Search for the cell housing the specified text and yield its [X, Y] center coordinate. 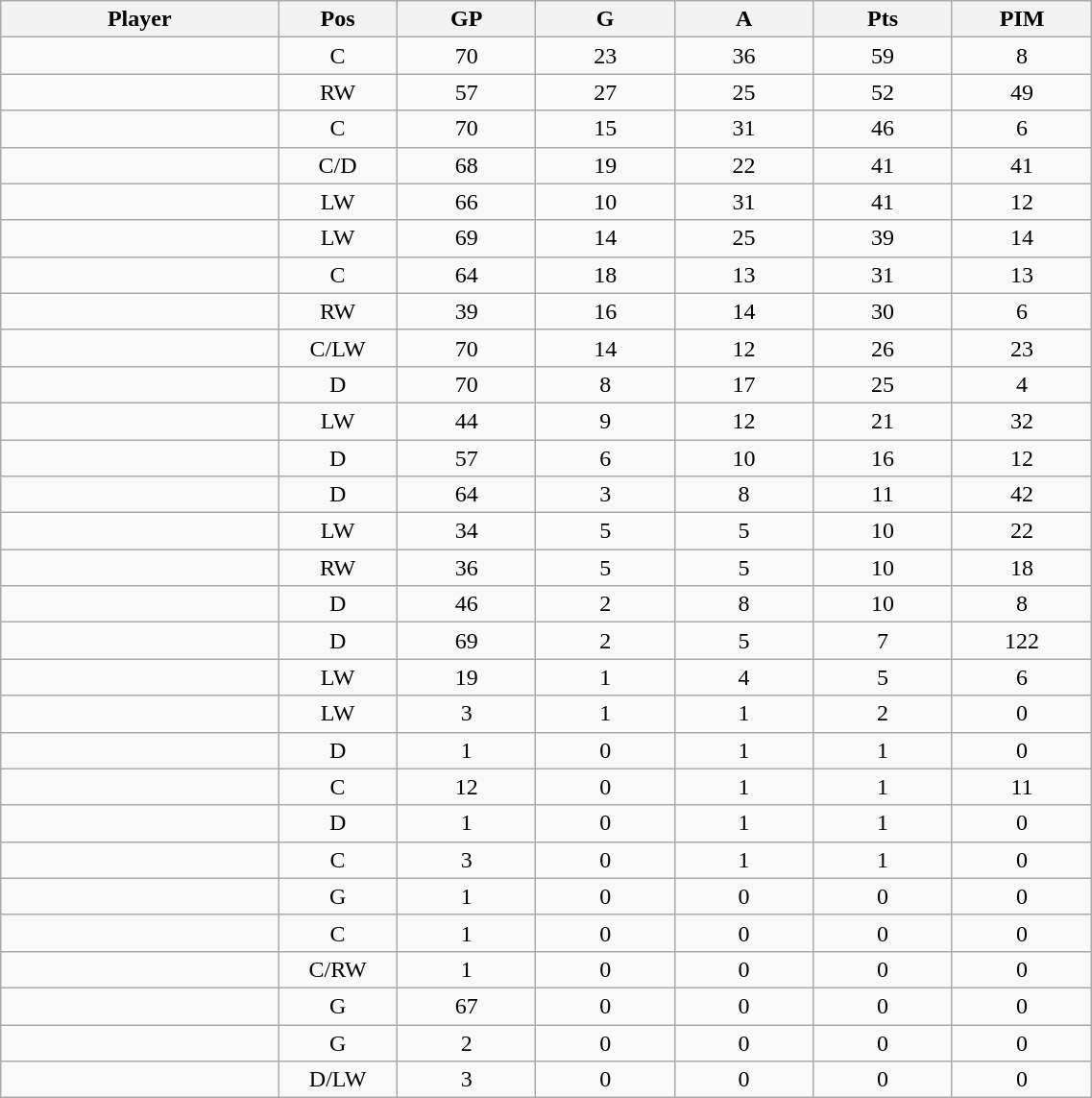
67 [466, 1006]
D/LW [338, 1080]
Pts [883, 19]
C/RW [338, 969]
34 [466, 531]
9 [605, 421]
42 [1022, 495]
Pos [338, 19]
21 [883, 421]
52 [883, 92]
32 [1022, 421]
122 [1022, 641]
C/D [338, 165]
44 [466, 421]
15 [605, 129]
A [743, 19]
7 [883, 641]
Player [140, 19]
66 [466, 202]
30 [883, 311]
27 [605, 92]
GP [466, 19]
17 [743, 384]
68 [466, 165]
26 [883, 348]
PIM [1022, 19]
59 [883, 56]
49 [1022, 92]
C/LW [338, 348]
